Extract the (x, y) coordinate from the center of the cell holding the provided text.  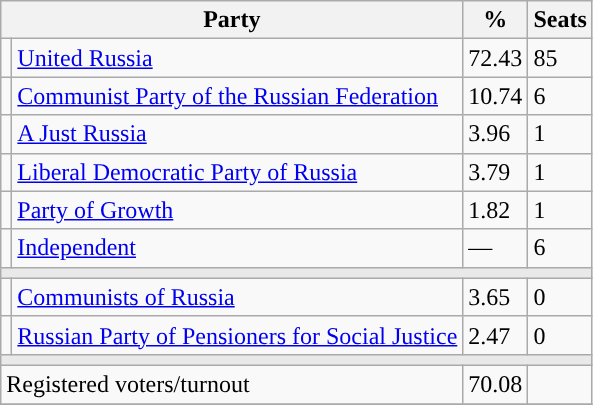
Communists of Russia (238, 297)
United Russia (238, 58)
Party (232, 20)
85 (560, 58)
% (496, 20)
A Just Russia (238, 134)
72.43 (496, 58)
Party of Growth (238, 210)
3.65 (496, 297)
3.96 (496, 134)
1.82 (496, 210)
Independent (238, 248)
10.74 (496, 96)
2.47 (496, 335)
Liberal Democratic Party of Russia (238, 172)
Russian Party of Pensioners for Social Justice (238, 335)
3.79 (496, 172)
Communist Party of the Russian Federation (238, 96)
70.08 (496, 384)
Registered voters/turnout (232, 384)
— (496, 248)
Seats (560, 20)
